Scan for the cell matching the given text and deliver its (x, y) coordinate at center. 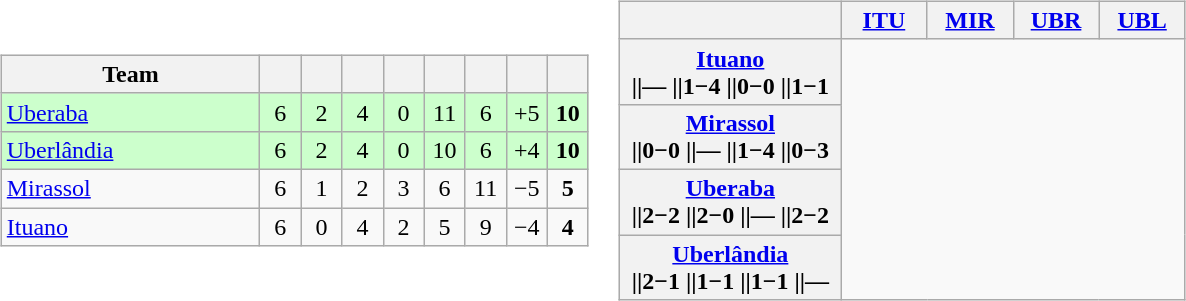
Ituano (130, 227)
+4 (526, 150)
ITU (884, 20)
Uberlândia (130, 150)
+5 (526, 112)
−5 (526, 188)
9 (486, 227)
Team (130, 74)
MIR (970, 20)
−4 (526, 227)
3 (404, 188)
Uberaba ||2−2 ||2−0 ||— ||2−2 (730, 202)
Mirassol ||0−0 ||— ||1−4 ||0−3 (730, 136)
Mirassol (130, 188)
Uberaba (130, 112)
UBL (1142, 20)
Ituano ||— ||1−4 ||0−0 ||1−1 (730, 72)
UBR (1056, 20)
Uberlândia ||2−1 ||1−1 ||1−1 ||— (730, 266)
1 (322, 188)
